Extract the [x, y] coordinate from the center of the cell holding the provided text.  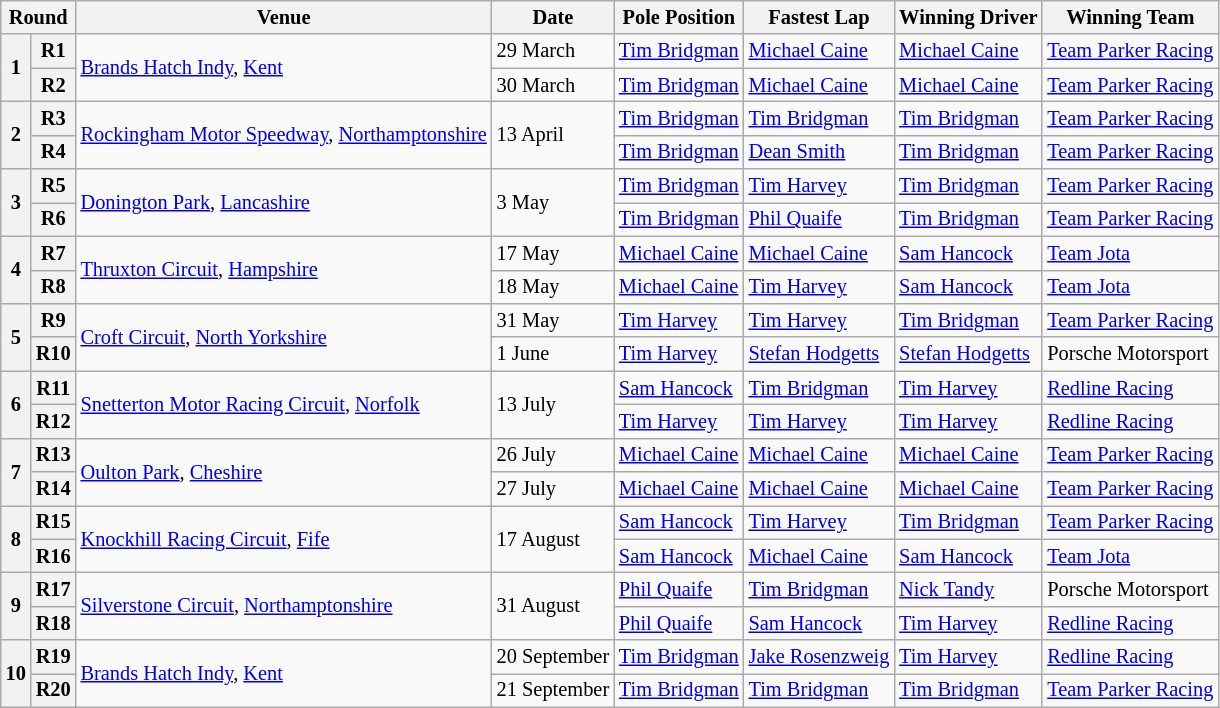
R10 [54, 354]
Knockhill Racing Circuit, Fife [284, 538]
R15 [54, 522]
2 [16, 134]
Fastest Lap [820, 17]
31 August [553, 606]
13 July [553, 404]
R1 [54, 51]
Silverstone Circuit, Northamptonshire [284, 606]
R8 [54, 287]
R16 [54, 556]
9 [16, 606]
R20 [54, 690]
4 [16, 270]
R19 [54, 657]
R14 [54, 489]
R3 [54, 118]
Donington Park, Lancashire [284, 202]
R13 [54, 455]
8 [16, 538]
29 March [553, 51]
7 [16, 472]
R6 [54, 219]
Date [553, 17]
R17 [54, 589]
20 September [553, 657]
R7 [54, 253]
R4 [54, 152]
26 July [553, 455]
Snetterton Motor Racing Circuit, Norfolk [284, 404]
Thruxton Circuit, Hampshire [284, 270]
R2 [54, 85]
13 April [553, 134]
Croft Circuit, North Yorkshire [284, 336]
Winning Driver [968, 17]
10 [16, 674]
21 September [553, 690]
R5 [54, 186]
Nick Tandy [968, 589]
Jake Rosenzweig [820, 657]
3 May [553, 202]
31 May [553, 320]
6 [16, 404]
17 August [553, 538]
Pole Position [679, 17]
27 July [553, 489]
Round [38, 17]
Venue [284, 17]
R11 [54, 388]
R9 [54, 320]
18 May [553, 287]
Oulton Park, Cheshire [284, 472]
30 March [553, 85]
Dean Smith [820, 152]
1 [16, 68]
R18 [54, 623]
Rockingham Motor Speedway, Northamptonshire [284, 134]
Winning Team [1130, 17]
17 May [553, 253]
5 [16, 336]
R12 [54, 421]
1 June [553, 354]
3 [16, 202]
